Pinpoint the cell where the given text exists, returning its [X, Y] midpoint coordinate. 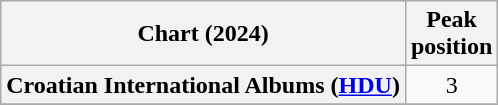
3 [451, 85]
Chart (2024) [204, 34]
Peakposition [451, 34]
Croatian International Albums (HDU) [204, 85]
